Locate the cell with the specified text and output its (x, y) center coordinate. 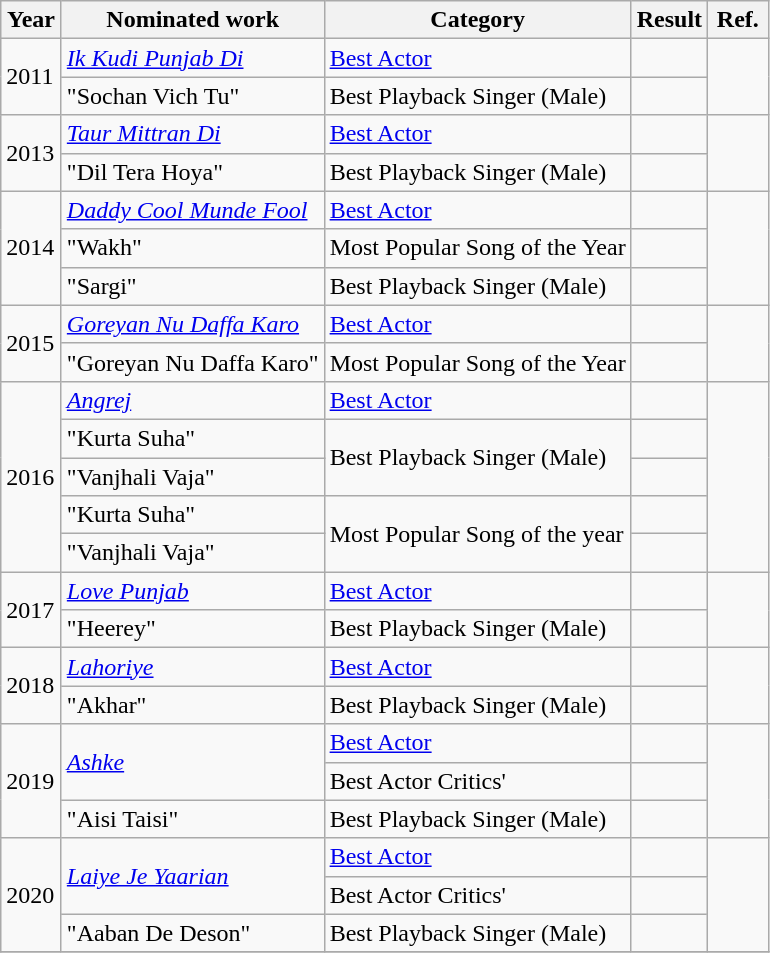
Year (32, 20)
2017 (32, 610)
Love Punjab (192, 591)
Nominated work (192, 20)
"Sochan Vich Tu" (192, 96)
"Sargi" (192, 286)
Lahoriye (192, 667)
"Heerey" (192, 629)
2011 (32, 77)
"Wakh" (192, 248)
2020 (32, 895)
2019 (32, 781)
Goreyan Nu Daffa Karo (192, 324)
2015 (32, 343)
"Akhar" (192, 705)
Ref. (738, 20)
Angrej (192, 400)
Daddy Cool Munde Fool (192, 210)
Category (478, 20)
"Aaban De Deson" (192, 933)
Taur Mittran Di (192, 134)
Most Popular Song of the year (478, 534)
2018 (32, 686)
"Dil Tera Hoya" (192, 172)
Laiye Je Yaarian (192, 876)
"Aisi Taisi" (192, 819)
"Goreyan Nu Daffa Karo" (192, 362)
Ik Kudi Punjab Di (192, 58)
2013 (32, 153)
Result (669, 20)
Ashke (192, 762)
2016 (32, 476)
2014 (32, 248)
